Return [x, y] of the center of cell containing provided text 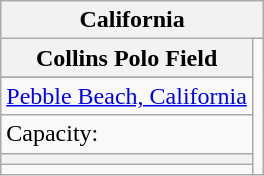
Capacity: [127, 134]
California [132, 20]
Pebble Beach, California [127, 96]
Collins Polo Field [127, 58]
